Capture the cell that displays the provided text and extract its [x, y] central coordinate. 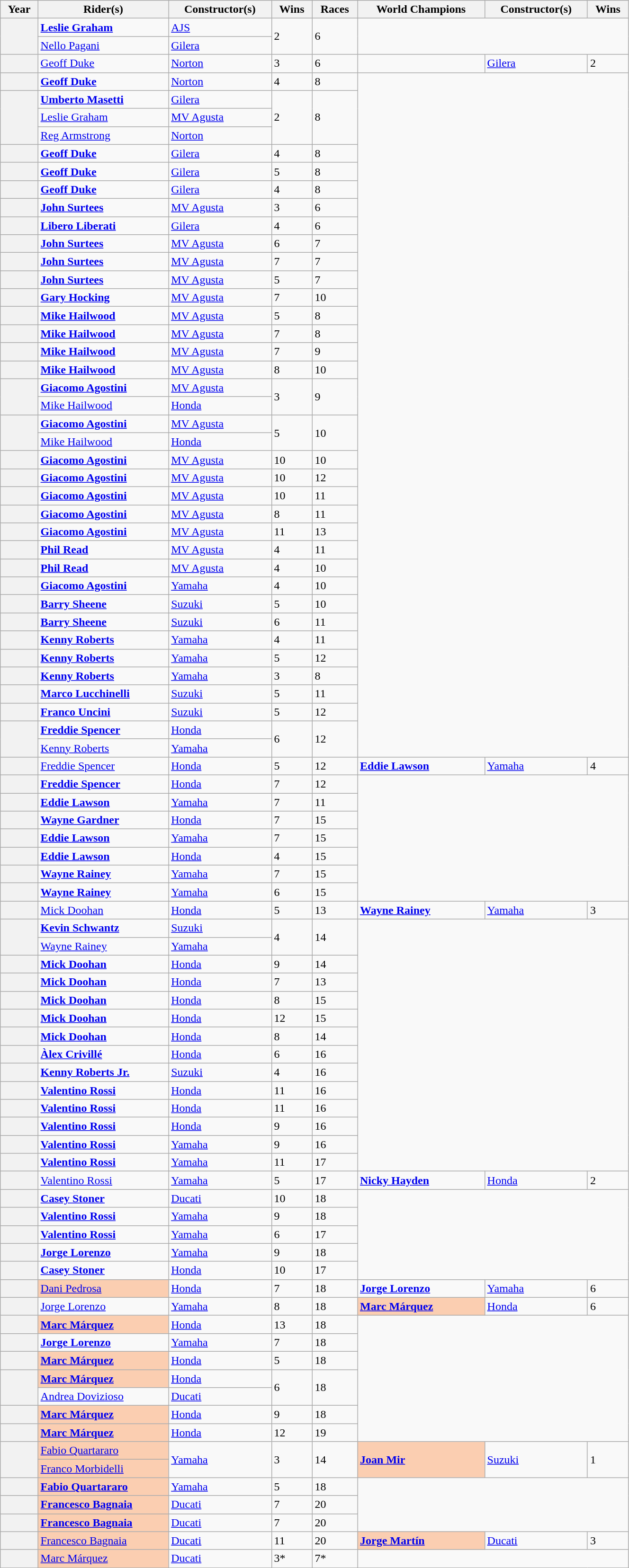
7* [334, 1559]
Races [334, 9]
Nicky Hayden [421, 1180]
Andrea Dovizioso [103, 1397]
Nello Pagani [103, 45]
3* [292, 1559]
Gary Hocking [103, 298]
Wayne Gardner [103, 820]
Kenny Roberts Jr. [103, 1072]
Dani Pedrosa [103, 1288]
Marco Lucchinelli [103, 694]
Àlex Crivillé [103, 1054]
Year [19, 9]
Libero Liberati [103, 226]
Reg Armstrong [103, 135]
Joan Mir [421, 1460]
Jorge Martín [421, 1541]
Franco Uncini [103, 712]
Umberto Masetti [103, 99]
Rider(s) [103, 9]
19 [334, 1433]
1 [608, 1460]
Franco Morbidelli [103, 1469]
Kevin Schwantz [103, 928]
World Champions [421, 9]
AJS [220, 27]
